Detect which cell encompasses the target text, then output its [X, Y] center coordinate. 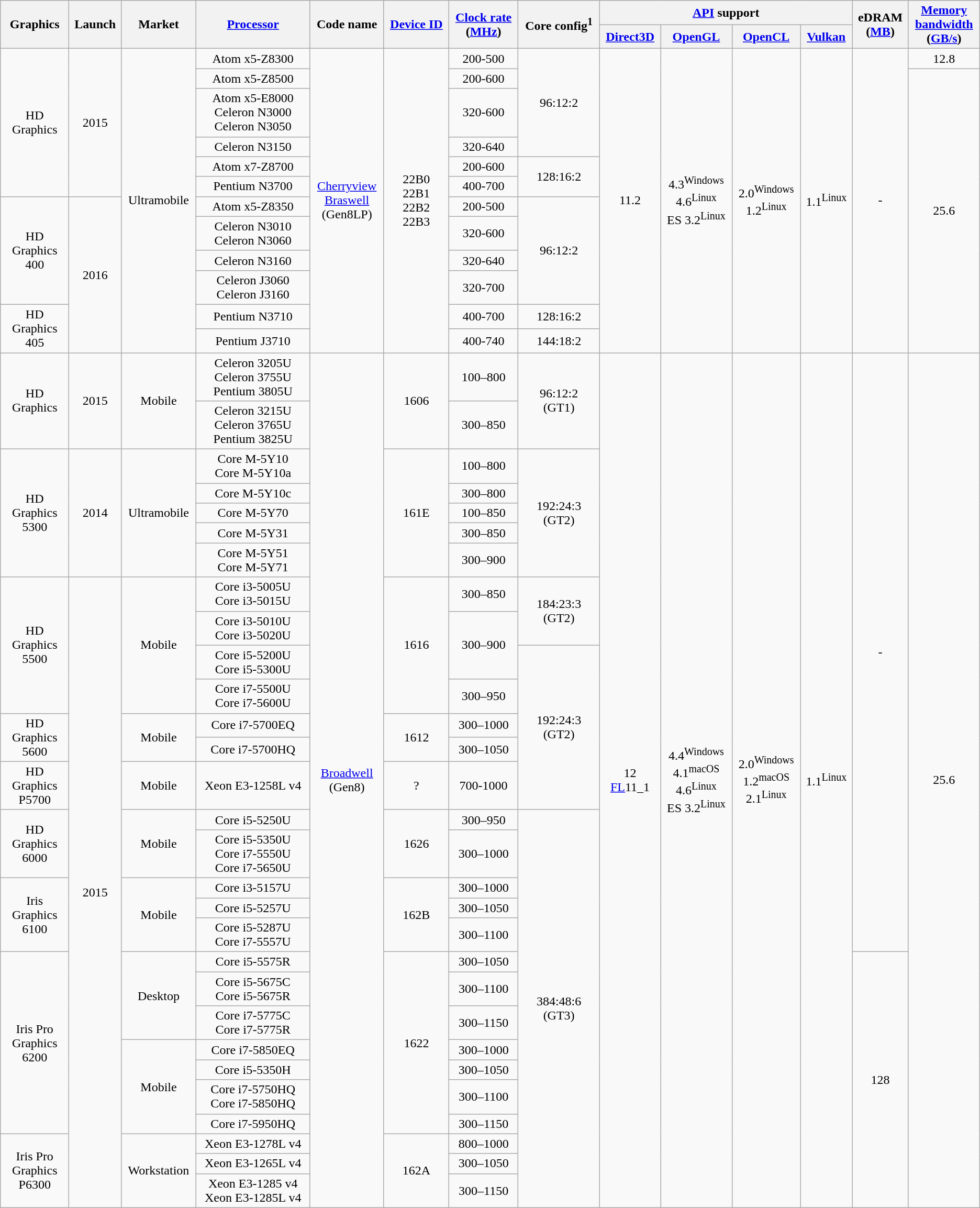
300–800 [484, 493]
1626 [417, 844]
12.8 [944, 59]
Core i5-5350UCore i7-5550UCore i7-5650U [253, 854]
Core i7-5500UCore i7-5600U [253, 696]
Core i7-5700EQ [253, 725]
Celeron N3150 [253, 147]
Clock rate (MHz) [484, 25]
2016 [95, 274]
Xeon E3-1265L v4 [253, 1163]
Atom x7-Z8700 [253, 167]
Cherryview Braswell (Gen8LP) [347, 201]
HD Graphics 5500 [35, 645]
128 [881, 1080]
Core i5-5675C Core i5-5675R [253, 989]
4.3Windows 4.6Linux ES 3.2Linux [696, 201]
Xeon E3-1278L v4 [253, 1144]
Celeron N3010Celeron N3060 [253, 234]
HD Graphics 405 [35, 328]
1606 [417, 401]
Celeron N3160 [253, 260]
OpenCL [766, 37]
Iris Graphics 6100 [35, 914]
2.0Windows 1.2Linux [766, 201]
Iris Pro Graphics P6300 [35, 1171]
Direct3D [630, 37]
700-1000 [484, 785]
Atom x5-Z8300 [253, 59]
HD Graphics 400 [35, 250]
Core M-5Y10c [253, 493]
Core M-5Y70 [253, 513]
? [417, 785]
HD Graphics 6000 [35, 844]
HD Graphics 5300 [35, 513]
Core M-5Y31 [253, 533]
Core i3-5157U [253, 888]
144:18:2 [559, 340]
Desktop [159, 996]
eDRAM (MB) [881, 25]
Core i5-5250U [253, 819]
Xeon E3-1258L v4 [253, 785]
Pentium N3710 [253, 316]
800–1000 [484, 1144]
1622 [417, 1043]
96:12:2 (GT1) [559, 401]
161E [417, 513]
22B0 22B1 22B2 22B3 [417, 201]
Core i5-5287U Core i7-5557U [253, 935]
Processor [253, 25]
Atom x5-E8000Celeron N3000Celeron N3050 [253, 113]
384:48:6 (GT3) [559, 1008]
Graphics [35, 25]
Core i7-5850EQ [253, 1050]
Pentium J3710 [253, 340]
184:23:3(GT2) [559, 611]
Pentium N3700 [253, 186]
Vulkan [826, 37]
Device ID [417, 25]
Core M-5Y51Core M-5Y71 [253, 560]
Launch [95, 25]
Core config1 [559, 25]
HD Graphics 5600 [35, 737]
Market [159, 25]
400-740 [484, 340]
Core i7-5750HQ Core i7-5850HQ [253, 1096]
API support [726, 13]
162B [417, 914]
Core i5-5200UCore i5-5300U [253, 662]
320-700 [484, 287]
Atom x5-Z8350 [253, 206]
Xeon E3-1285 v4 Xeon E3-1285L v4 [253, 1191]
Iris Pro Graphics 6200 [35, 1043]
1612 [417, 737]
OpenGL [696, 37]
Celeron 3215U Celeron 3765UPentium 3825U [253, 425]
Core i5-5257U [253, 907]
Core i3-5005UCore i3-5015U [253, 594]
Core i3-5010UCore i3-5020U [253, 628]
2014 [95, 513]
Core i7-5700HQ [253, 749]
Code name [347, 25]
4.4Windows 4.1macOS 4.6Linux ES 3.2Linux [696, 780]
Core i7-5950HQ [253, 1124]
Celeron J3060Celeron J3160 [253, 287]
Broadwell (Gen8) [347, 780]
Core i5-5350H [253, 1070]
Memory bandwidth(GB/s) [944, 25]
Core i5-5575R [253, 962]
HD Graphics P5700 [35, 785]
Core M-5Y10Core M-5Y10a [253, 466]
11.2 [630, 201]
12 FL11_1 [630, 780]
2.0Windows 1.2macOS 2.1Linux [766, 780]
Workstation [159, 1171]
1616 [417, 645]
Core i7-5775C Core i7-5775R [253, 1023]
100–850 [484, 513]
Celeron 3205U Celeron 3755U Pentium 3805U [253, 377]
Atom x5-Z8500 [253, 79]
162A [417, 1171]
